Provide the [X, Y] coordinate of the cell's center where the given text is located.  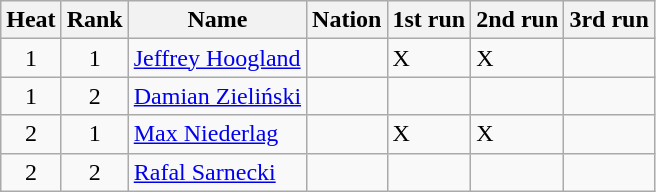
Rafal Sarnecki [217, 172]
Name [217, 20]
1st run [429, 20]
Nation [347, 20]
Jeffrey Hoogland [217, 58]
Max Niederlag [217, 134]
Damian Zieliński [217, 96]
2nd run [518, 20]
3rd run [609, 20]
Rank [94, 20]
Heat [31, 20]
